Extract the [x, y] coordinate from the center of the cell holding the provided text.  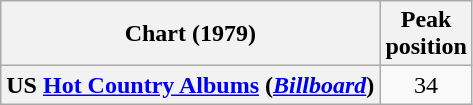
US Hot Country Albums (Billboard) [190, 85]
Chart (1979) [190, 34]
Peakposition [426, 34]
34 [426, 85]
